Search for the cell housing the specified text and yield its [X, Y] center coordinate. 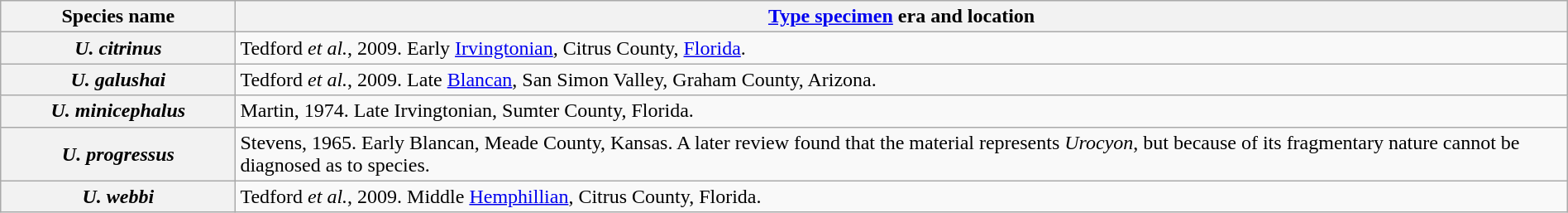
U. galushai [118, 80]
U. progressus [118, 154]
Species name [118, 17]
Tedford et al., 2009. Early Irvingtonian, Citrus County, Florida. [901, 48]
U. citrinus [118, 48]
U. minicephalus [118, 111]
Martin, 1974. Late Irvingtonian, Sumter County, Florida. [901, 111]
Type specimen era and location [901, 17]
Tedford et al., 2009. Late Blancan, San Simon Valley, Graham County, Arizona. [901, 80]
Tedford et al., 2009. Middle Hemphillian, Citrus County, Florida. [901, 196]
U. webbi [118, 196]
